Return (X, Y) of the center of cell containing provided text 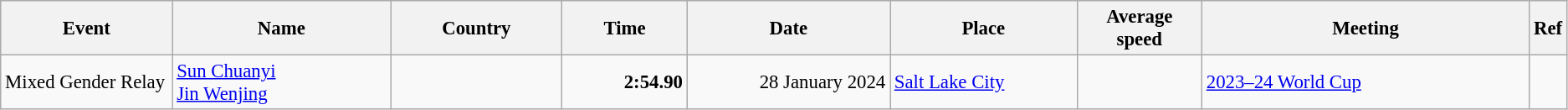
28 January 2024 (788, 82)
Time (624, 29)
2023–24 World Cup (1366, 82)
Sun ChuanyiJin Wenjing (281, 82)
Mixed Gender Relay (87, 82)
Name (281, 29)
Ref (1548, 29)
Average speed (1140, 29)
Place (984, 29)
Date (788, 29)
Salt Lake City (984, 82)
Meeting (1366, 29)
Country (477, 29)
Event (87, 29)
2:54.90 (624, 82)
